Find where the given text appears and provide that cell's center as (x, y) coordinate. 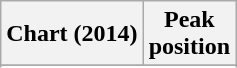
Chart (2014) (72, 34)
Peakposition (189, 34)
